Scan for the cell matching the given text and deliver its [X, Y] coordinate at center. 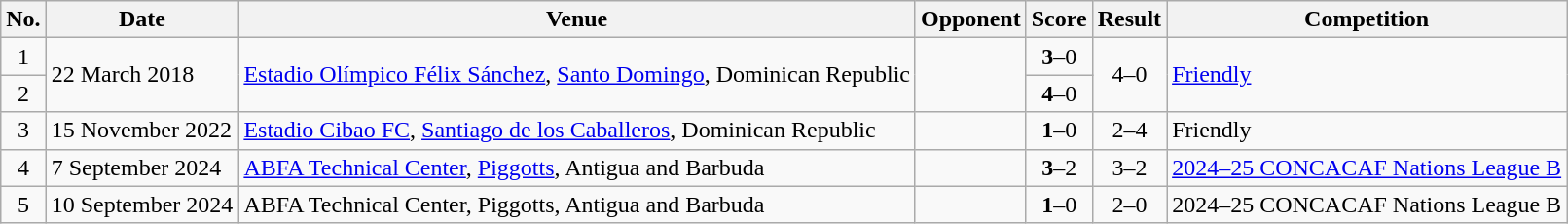
Venue [577, 19]
3 [23, 131]
2–4 [1129, 131]
22 March 2018 [142, 75]
5 [23, 205]
Competition [1367, 19]
7 September 2024 [142, 168]
4 [23, 168]
2–0 [1129, 205]
2 [23, 93]
Result [1129, 19]
Score [1059, 19]
No. [23, 19]
Opponent [970, 19]
Estadio Cibao FC, Santiago de los Caballeros, Dominican Republic [577, 131]
15 November 2022 [142, 131]
Date [142, 19]
3–0 [1059, 56]
Estadio Olímpico Félix Sánchez, Santo Domingo, Dominican Republic [577, 75]
10 September 2024 [142, 205]
1 [23, 56]
